Detect which cell encompasses the target text, then output its [x, y] center coordinate. 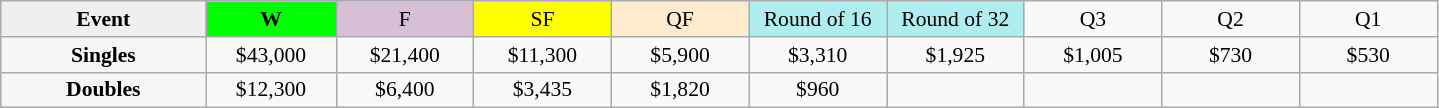
Event [104, 19]
$3,310 [818, 55]
$43,000 [271, 55]
$530 [1368, 55]
Q1 [1368, 19]
Doubles [104, 90]
Q3 [1093, 19]
$5,900 [680, 55]
Round of 32 [955, 19]
Singles [104, 55]
$3,435 [543, 90]
$730 [1231, 55]
Round of 16 [818, 19]
$6,400 [405, 90]
W [271, 19]
$1,005 [1093, 55]
Q2 [1231, 19]
$21,400 [405, 55]
QF [680, 19]
$11,300 [543, 55]
$12,300 [271, 90]
$1,925 [955, 55]
F [405, 19]
$1,820 [680, 90]
$960 [818, 90]
SF [543, 19]
